Return the (X, Y) coordinate for the center point of the cell that contains the specified text.  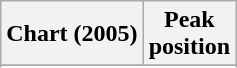
Peakposition (189, 34)
Chart (2005) (72, 34)
